Detect which cell encompasses the target text, then output its [X, Y] center coordinate. 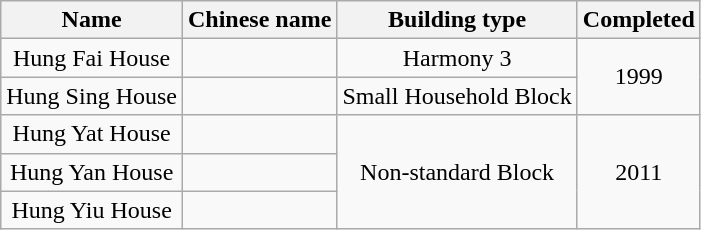
Hung Sing House [92, 96]
1999 [638, 77]
Hung Yiu House [92, 210]
Building type [457, 20]
Hung Yat House [92, 134]
Non-standard Block [457, 172]
Harmony 3 [457, 58]
Hung Fai House [92, 58]
Name [92, 20]
Hung Yan House [92, 172]
Small Household Block [457, 96]
Completed [638, 20]
Chinese name [259, 20]
2011 [638, 172]
